Capture the cell that displays the provided text and extract its [x, y] central coordinate. 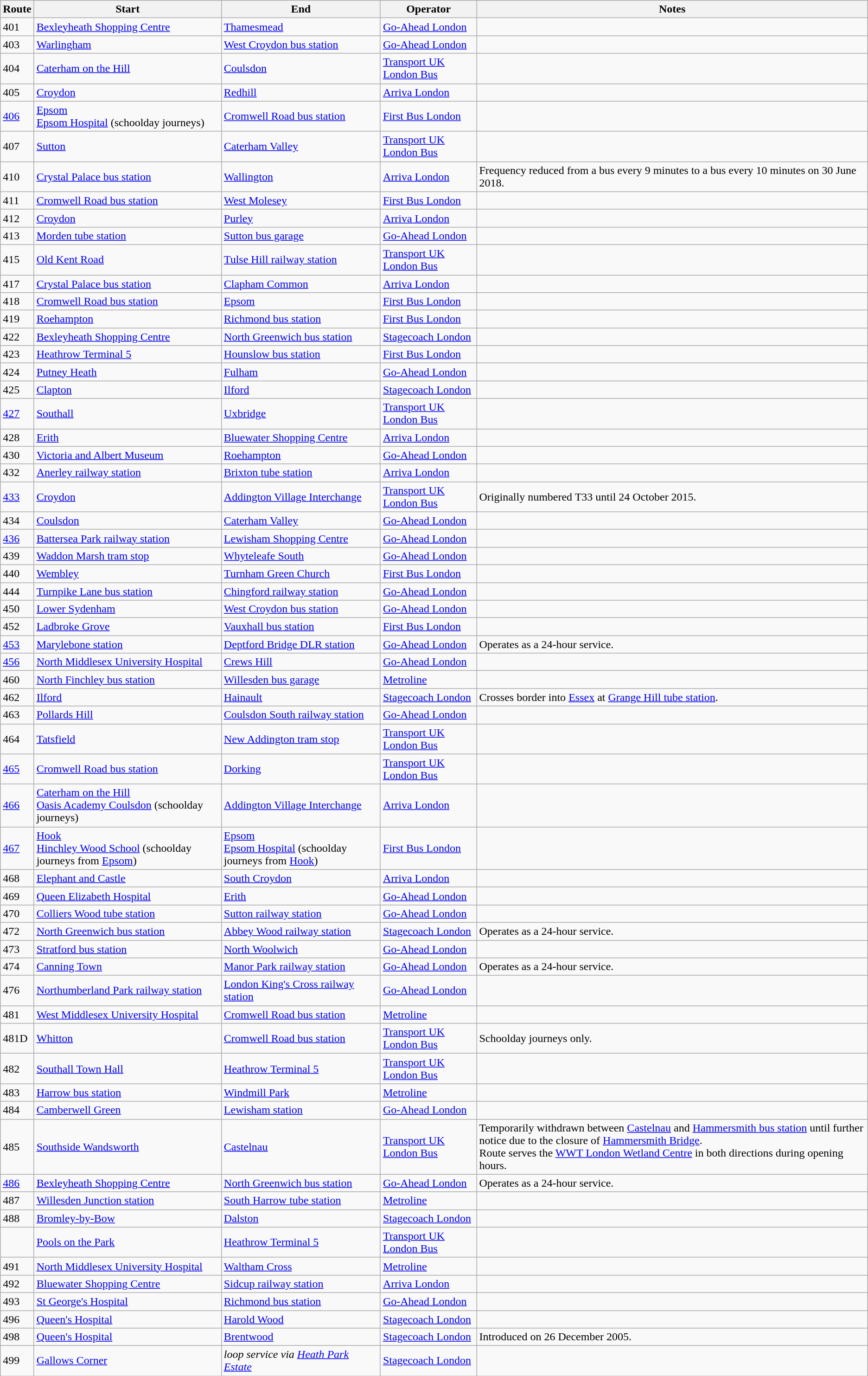
Coulsdon South railway station [300, 715]
422 [17, 337]
Turnham Green Church [300, 573]
423 [17, 354]
Introduced on 26 December 2005. [672, 1337]
EpsomEpsom Hospital (schoolday journeys) [128, 116]
HookHinchley Wood School (schoolday journeys from Epsom) [128, 848]
439 [17, 556]
410 [17, 176]
452 [17, 627]
Epsom [300, 302]
Manor Park railway station [300, 967]
Deptford Bridge DLR station [300, 644]
436 [17, 538]
London King's Cross railway station [300, 991]
486 [17, 1183]
Elephant and Castle [128, 878]
Uxbridge [300, 414]
Dalston [300, 1218]
Brentwood [300, 1337]
Vauxhall bus station [300, 627]
407 [17, 147]
406 [17, 116]
Windmill Park [300, 1093]
499 [17, 1361]
Camberwell Green [128, 1110]
Lower Sydenham [128, 609]
481D [17, 1038]
Fulham [300, 372]
Route [17, 9]
Crosses border into Essex at Grange Hill tube station. [672, 697]
Victoria and Albert Museum [128, 455]
419 [17, 319]
Notes [672, 9]
496 [17, 1319]
464 [17, 739]
Start [128, 9]
Clapham Common [300, 283]
413 [17, 236]
Pollards Hill [128, 715]
Northumberland Park railway station [128, 991]
Purley [300, 218]
Gallows Corner [128, 1361]
417 [17, 283]
493 [17, 1301]
482 [17, 1069]
Thamesmead [300, 27]
Willesden Junction station [128, 1201]
470 [17, 913]
Sidcup railway station [300, 1284]
Dorking [300, 769]
West Middlesex University Hospital [128, 1015]
401 [17, 27]
South Croydon [300, 878]
Schoolday journeys only. [672, 1038]
460 [17, 680]
West Molesey [300, 200]
Battersea Park railway station [128, 538]
Caterham on the HillOasis Academy Coulsdon (schoolday journeys) [128, 805]
427 [17, 414]
469 [17, 896]
476 [17, 991]
Originally numbered T33 until 24 October 2015. [672, 496]
Queen Elizabeth Hospital [128, 896]
434 [17, 521]
456 [17, 662]
430 [17, 455]
472 [17, 931]
Anerley railway station [128, 473]
Chingford railway station [300, 592]
Waltham Cross [300, 1266]
Clapton [128, 390]
Crews Hill [300, 662]
Sutton railway station [300, 913]
462 [17, 697]
EpsomEpsom Hospital (schoolday journeys from Hook) [300, 848]
485 [17, 1147]
Pools on the Park [128, 1242]
Turnpike Lane bus station [128, 592]
Brixton tube station [300, 473]
Wembley [128, 573]
453 [17, 644]
432 [17, 473]
Harrow bus station [128, 1093]
Castelnau [300, 1147]
492 [17, 1284]
483 [17, 1093]
Caterham on the Hill [128, 69]
428 [17, 437]
473 [17, 949]
St George's Hospital [128, 1301]
Canning Town [128, 967]
405 [17, 92]
Harold Wood [300, 1319]
433 [17, 496]
Tatsfield [128, 739]
Lewisham station [300, 1110]
Southall [128, 414]
466 [17, 805]
424 [17, 372]
Morden tube station [128, 236]
End [300, 9]
418 [17, 302]
Wallington [300, 176]
440 [17, 573]
Marylebone station [128, 644]
North Finchley bus station [128, 680]
Stratford bus station [128, 949]
498 [17, 1337]
loop service via Heath Park Estate [300, 1361]
463 [17, 715]
404 [17, 69]
Whitton [128, 1038]
468 [17, 878]
Warlingham [128, 45]
467 [17, 848]
North Woolwich [300, 949]
Putney Heath [128, 372]
Hounslow bus station [300, 354]
474 [17, 967]
Abbey Wood railway station [300, 931]
Southall Town Hall [128, 1069]
450 [17, 609]
444 [17, 592]
Willesden bus garage [300, 680]
Sutton bus garage [300, 236]
488 [17, 1218]
403 [17, 45]
Southside Wandsworth [128, 1147]
Ladbroke Grove [128, 627]
Waddon Marsh tram stop [128, 556]
Hainault [300, 697]
Bromley-by-Bow [128, 1218]
487 [17, 1201]
New Addington tram stop [300, 739]
Operator [428, 9]
Old Kent Road [128, 260]
491 [17, 1266]
411 [17, 200]
Colliers Wood tube station [128, 913]
Frequency reduced from a bus every 9 minutes to a bus every 10 minutes on 30 June 2018. [672, 176]
Whyteleafe South [300, 556]
Sutton [128, 147]
425 [17, 390]
Tulse Hill railway station [300, 260]
484 [17, 1110]
415 [17, 260]
481 [17, 1015]
465 [17, 769]
South Harrow tube station [300, 1201]
412 [17, 218]
Lewisham Shopping Centre [300, 538]
Redhill [300, 92]
